Capture the cell that displays the provided text and extract its (X, Y) central coordinate. 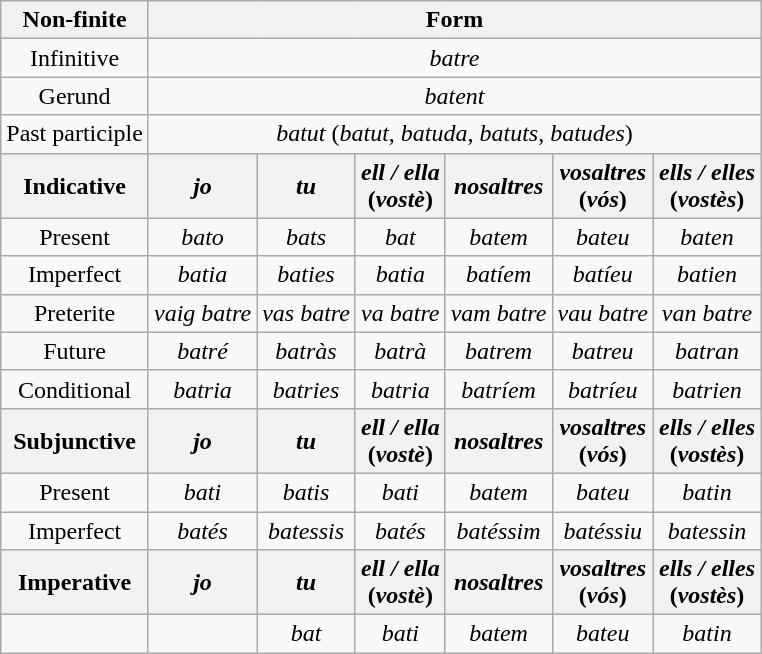
batrem (498, 351)
batre (454, 58)
batreu (602, 351)
Gerund (75, 96)
batríeu (602, 389)
batíeu (602, 275)
Past participle (75, 134)
vaig batre (202, 313)
Imperative (75, 582)
Non-finite (75, 20)
batrien (706, 389)
batràs (306, 351)
batessin (706, 531)
batis (306, 492)
van batre (706, 313)
batíem (498, 275)
Form (454, 20)
va batre (400, 313)
batent (454, 96)
batut (batut, batuda, batuts, batudes) (454, 134)
baties (306, 275)
batessis (306, 531)
Preterite (75, 313)
batéssim (498, 531)
baten (706, 237)
batéssiu (602, 531)
batré (202, 351)
batien (706, 275)
bats (306, 237)
Conditional (75, 389)
Subjunctive (75, 440)
batríem (498, 389)
Indicative (75, 186)
vau batre (602, 313)
Infinitive (75, 58)
vam batre (498, 313)
batries (306, 389)
batrà (400, 351)
bato (202, 237)
batran (706, 351)
Future (75, 351)
vas batre (306, 313)
